Return [x, y] of the center of cell containing provided text 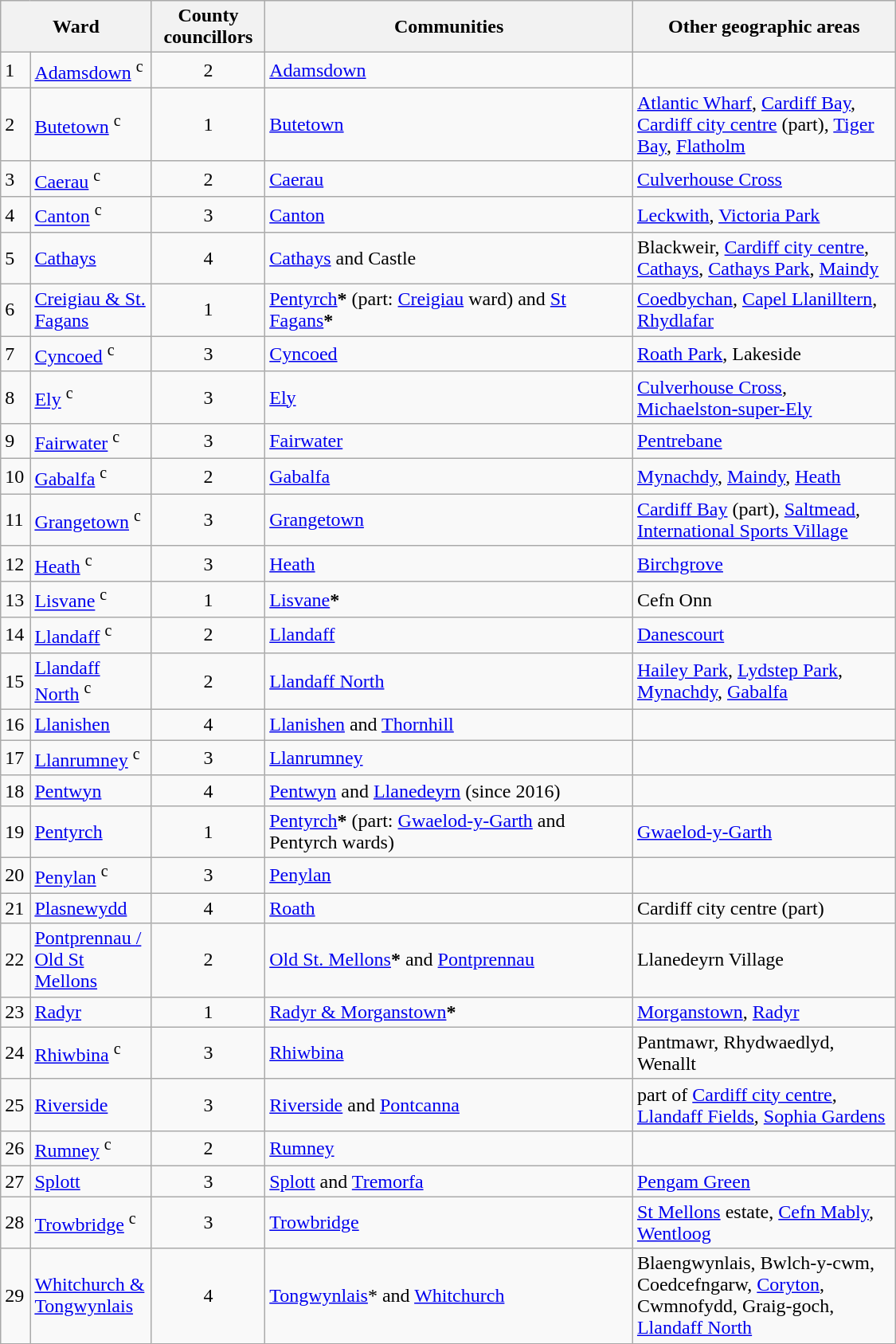
Ward [76, 27]
18 [16, 790]
Communities [449, 27]
Riverside and Pontcanna [449, 1104]
Rumney c [91, 1149]
Gabalfa [449, 476]
20 [16, 875]
Heath c [91, 564]
28 [16, 1222]
24 [16, 1053]
Leckwith, Victoria Park [764, 215]
Radyr [91, 1012]
19 [16, 832]
Penylan c [91, 875]
29 [16, 1295]
Caerau c [91, 178]
Penylan [449, 875]
21 [16, 908]
Heath [449, 564]
6 [16, 311]
Gwaelod-y-Garth [764, 832]
Butetown [449, 124]
Birchgrove [764, 564]
Canton [449, 215]
Cefn Onn [764, 599]
Llanishen [91, 725]
12 [16, 564]
Pentrebane [764, 441]
8 [16, 397]
27 [16, 1181]
Pentyrch [91, 832]
Blaengwynlais, Bwlch-y-cwm, Coedcefngarw, Coryton, Cwmnofydd, Graig-goch, Llandaff North [764, 1295]
Gabalfa c [91, 476]
Rumney [449, 1149]
Llanrumney [449, 758]
Llandaff North [449, 681]
Coedbychan, Capel Llanilltern, Rhydlafar [764, 311]
Cyncoed [449, 354]
Morganstown, Radyr [764, 1012]
Fairwater c [91, 441]
Pentyrch* (part: Creigiau ward) and St Fagans* [449, 311]
Atlantic Wharf, Cardiff Bay, Cardiff city centre (part), Tiger Bay, Flatholm [764, 124]
25 [16, 1104]
14 [16, 636]
Whitchurch & Tongwynlais [91, 1295]
Danescourt [764, 636]
Pentwyn and Llanedeyrn (since 2016) [449, 790]
5 [16, 258]
Countycouncillors [209, 27]
Roath [449, 908]
9 [16, 441]
Cathays and Castle [449, 258]
Canton c [91, 215]
Roath Park, Lakeside [764, 354]
Llandaff [449, 636]
Grangetown [449, 519]
Tongwynlais* and Whitchurch [449, 1295]
Llanrumney c [91, 758]
Blackweir, Cardiff city centre, Cathays, Cathays Park, Maindy [764, 258]
Fairwater [449, 441]
7 [16, 354]
Splott [91, 1181]
Adamsdown [449, 70]
Pengam Green [764, 1181]
22 [16, 960]
26 [16, 1149]
Culverhouse Cross [764, 178]
10 [16, 476]
Pentyrch* (part: Gwaelod-y-Garth and Pentyrch wards) [449, 832]
11 [16, 519]
Plasnewydd [91, 908]
Creigiau & St. Fagans [91, 311]
Riverside [91, 1104]
Caerau [449, 178]
Llandaff c [91, 636]
Lisvane c [91, 599]
Pantmawr, Rhydwaedlyd, Wenallt [764, 1053]
Cyncoed c [91, 354]
Llanedeyrn Village [764, 960]
Ely [449, 397]
Mynachdy, Maindy, Heath [764, 476]
Cardiff city centre (part) [764, 908]
Adamsdown c [91, 70]
Rhiwbina [449, 1053]
St Mellons estate, Cefn Mably, Wentloog [764, 1222]
Cardiff Bay (part), Saltmead, International Sports Village [764, 519]
Other geographic areas [764, 27]
Pentwyn [91, 790]
Rhiwbina c [91, 1053]
part of Cardiff city centre, Llandaff Fields, Sophia Gardens [764, 1104]
Llanishen and Thornhill [449, 725]
15 [16, 681]
Trowbridge [449, 1222]
Llandaff North c [91, 681]
Splott and Tremorfa [449, 1181]
Ely c [91, 397]
Trowbridge c [91, 1222]
Old St. Mellons* and Pontprennau [449, 960]
13 [16, 599]
Culverhouse Cross, Michaelston-super-Ely [764, 397]
Butetown c [91, 124]
Grangetown c [91, 519]
Cathays [91, 258]
23 [16, 1012]
Pontprennau / Old St Mellons [91, 960]
16 [16, 725]
Radyr & Morganstown* [449, 1012]
Hailey Park, Lydstep Park, Mynachdy, Gabalfa [764, 681]
17 [16, 758]
Lisvane* [449, 599]
